Locate the cell with the specified text and output its [x, y] center coordinate. 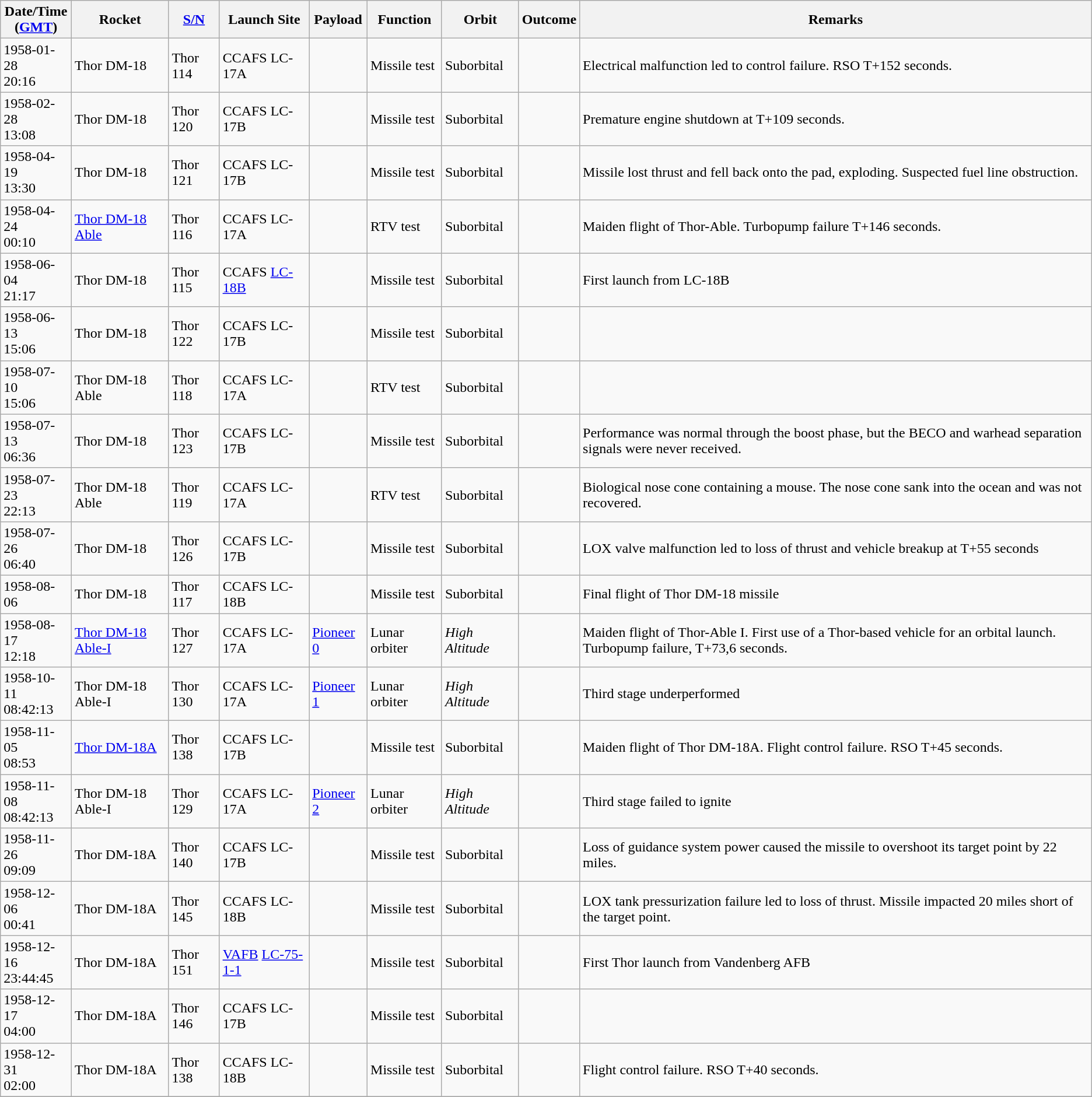
1958-04-1913:30 [36, 173]
Missile lost thrust and fell back onto the pad, exploding. Suspected fuel line obstruction. [836, 173]
Thor 122 [194, 334]
Payload [338, 20]
Pioneer 1 [338, 694]
Maiden flight of Thor-Able. Turbopump failure T+146 seconds. [836, 226]
Thor 115 [194, 280]
Thor 121 [194, 173]
1958-08-06 [36, 594]
LOX tank pressurization failure led to loss of thrust. Missile impacted 20 miles short of the target point. [836, 909]
Thor 145 [194, 909]
Thor 146 [194, 1016]
1958-04-2400:10 [36, 226]
Thor 129 [194, 801]
1958-07-1015:06 [36, 387]
VAFB LC-75-1-1 [264, 962]
Biological nose cone containing a mouse. The nose cone sank into the ocean and was not recovered. [836, 495]
Maiden flight of Thor DM-18A. Flight control failure. RSO T+45 seconds. [836, 748]
Thor 117 [194, 594]
First launch from LC-18B [836, 280]
1958-12-3102:00 [36, 1070]
1958-06-0421:17 [36, 280]
1958-02-2813:08 [36, 119]
Thor 123 [194, 441]
1958-12-1623:44:45 [36, 962]
1958-12-0600:41 [36, 909]
Date/Time(GMT) [36, 20]
1958-01-2820:16 [36, 65]
1958-12-1704:00 [36, 1016]
Launch Site [264, 20]
Orbit [480, 20]
Third stage failed to ignite [836, 801]
1958-07-2606:40 [36, 548]
Pioneer 2 [338, 801]
LOX valve malfunction led to loss of thrust and vehicle breakup at T+55 seconds [836, 548]
Rocket [120, 20]
1958-07-1306:36 [36, 441]
1958-11-2609:09 [36, 855]
1958-07-2322:13 [36, 495]
Thor 120 [194, 119]
Thor 127 [194, 640]
Third stage underperformed [836, 694]
1958-08-1712:18 [36, 640]
Thor 119 [194, 495]
Flight control failure. RSO T+40 seconds. [836, 1070]
Thor 116 [194, 226]
Final flight of Thor DM-18 missile [836, 594]
Premature engine shutdown at T+109 seconds. [836, 119]
Loss of guidance system power caused the missile to overshoot its target point by 22 miles. [836, 855]
1958-06-1315:06 [36, 334]
Remarks [836, 20]
Thor 151 [194, 962]
1958-11-0808:42:13 [36, 801]
1958-10-1108:42:13 [36, 694]
Thor 130 [194, 694]
Thor 114 [194, 65]
Function [405, 20]
Outcome [549, 20]
Electrical malfunction led to control failure. RSO T+152 seconds. [836, 65]
Thor 118 [194, 387]
Thor 126 [194, 548]
Maiden flight of Thor-Able I. First use of a Thor-based vehicle for an orbital launch. Turbopump failure, T+73,6 seconds. [836, 640]
1958-11-0508:53 [36, 748]
Thor 140 [194, 855]
Pioneer 0 [338, 640]
First Thor launch from Vandenberg AFB [836, 962]
Performance was normal through the boost phase, but the BECO and warhead separation signals were never received. [836, 441]
S/N [194, 20]
